Detect which cell encompasses the target text, then output its [X, Y] center coordinate. 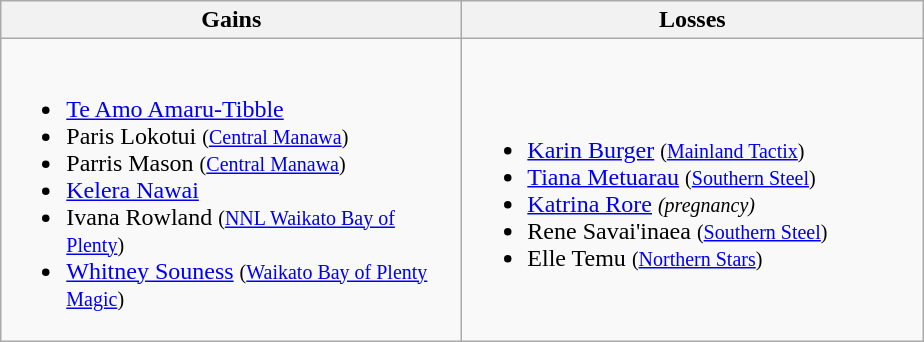
Losses [692, 20]
Karin Burger (Mainland Tactix)Tiana Metuarau (Southern Steel)Katrina Rore (pregnancy)Rene Savai'inaea (Southern Steel)Elle Temu (Northern Stars) [692, 190]
Gains [232, 20]
